Find where the given text appears and provide that cell's center as (X, Y) coordinate. 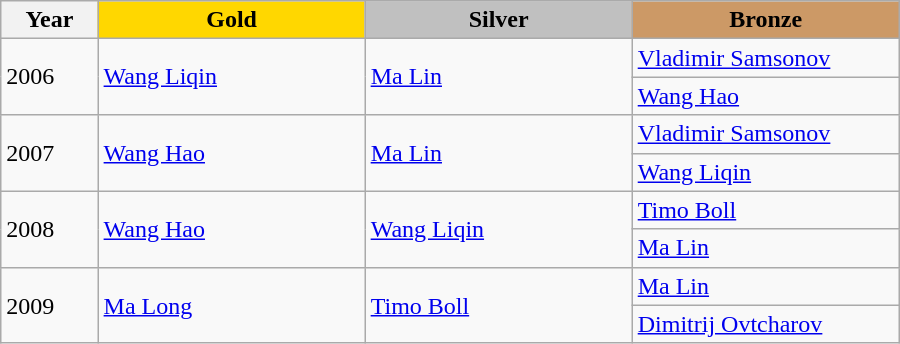
Dimitrij Ovtcharov (766, 324)
Year (50, 20)
Silver (498, 20)
2006 (50, 77)
2009 (50, 305)
Bronze (766, 20)
Ma Long (232, 305)
Gold (232, 20)
2008 (50, 229)
2007 (50, 153)
